Return the [x, y] coordinate for the center point of the cell that contains the specified text.  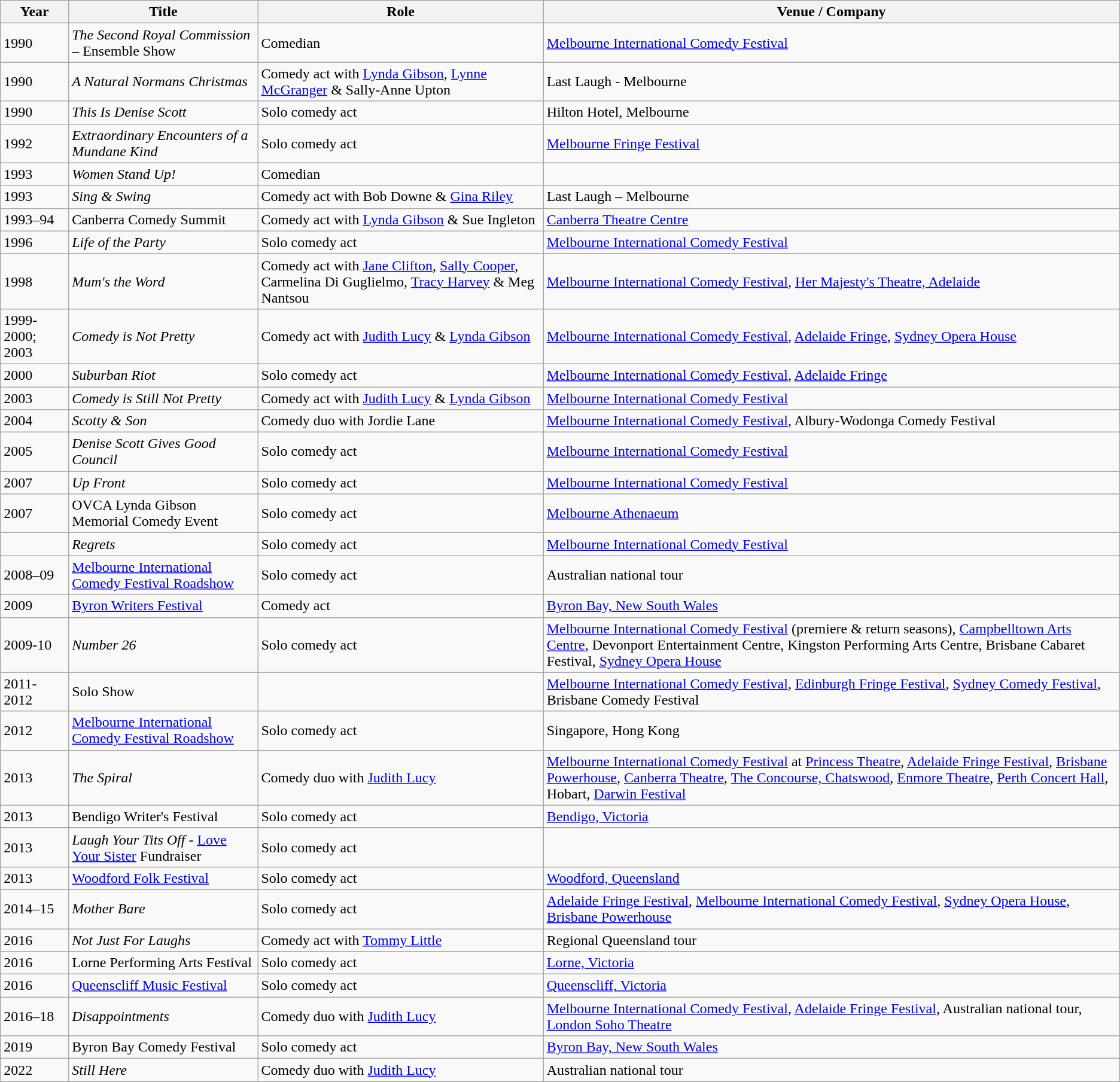
2019 [35, 1047]
2011-2012 [35, 691]
This Is Denise Scott [163, 112]
Extraordinary Encounters of a Mundane Kind [163, 144]
2008–09 [35, 575]
Melbourne International Comedy Festival, Adelaide Fringe Festival, Australian national tour, London Soho Theatre [832, 1017]
Melbourne International Comedy Festival, Adelaide Fringe [832, 375]
Melbourne Athenaeum [832, 513]
Melbourne International Comedy Festival, Albury-Wodonga Comedy Festival [832, 421]
Comedy duo with Jordie Lane [401, 421]
2016–18 [35, 1017]
Adelaide Fringe Festival, Melbourne International Comedy Festival, Sydney Opera House, Brisbane Powerhouse [832, 909]
Solo Show [163, 691]
Melbourne International Comedy Festival, Edinburgh Fringe Festival, Sydney Comedy Festival, Brisbane Comedy Festival [832, 691]
Up Front [163, 483]
Sing & Swing [163, 197]
Lorne Performing Arts Festival [163, 963]
Comedy act with Jane Clifton, Sally Cooper, Carmelina Di Guglielmo, Tracy Harvey & Meg Nantsou [401, 281]
Queenscliff, Victoria [832, 986]
Melbourne International Comedy Festival, Her Majesty's Theatre, Adelaide [832, 281]
2004 [35, 421]
Regional Queensland tour [832, 940]
Laugh Your Tits Off - Love Your Sister Fundraiser [163, 847]
Bendigo Writer's Festival [163, 816]
Woodford Folk Festival [163, 878]
Comedy act with Lynda Gibson, Lynne McGranger & Sally-Anne Upton [401, 81]
Comedy act [401, 606]
Comedy act with Bob Downe & Gina Riley [401, 197]
2009 [35, 606]
Last Laugh – Melbourne [832, 197]
Canberra Comedy Summit [163, 220]
Byron Writers Festival [163, 606]
Queenscliff Music Festival [163, 986]
Singapore, Hong Kong [832, 731]
Mother Bare [163, 909]
2012 [35, 731]
Comedy act with Lynda Gibson & Sue Ingleton [401, 220]
The Second Royal Commission – Ensemble Show [163, 43]
Disappointments [163, 1017]
Not Just For Laughs [163, 940]
1996 [35, 242]
Comedy act with Tommy Little [401, 940]
Scotty & Son [163, 421]
Role [401, 12]
Comedy is Not Pretty [163, 336]
Title [163, 12]
2000 [35, 375]
1993–94 [35, 220]
Regrets [163, 544]
2009-10 [35, 645]
2014–15 [35, 909]
1998 [35, 281]
Byron Bay Comedy Festival [163, 1047]
Mum's the Word [163, 281]
1999-2000; 2003 [35, 336]
Still Here [163, 1070]
Melbourne International Comedy Festival, Adelaide Fringe, Sydney Opera House [832, 336]
2003 [35, 398]
Bendigo, Victoria [832, 816]
A Natural Normans Christmas [163, 81]
OVCA Lynda Gibson Memorial Comedy Event [163, 513]
Year [35, 12]
Woodford, Queensland [832, 878]
The Spiral [163, 778]
Suburban Riot [163, 375]
Canberra Theatre Centre [832, 220]
1992 [35, 144]
Comedy is Still Not Pretty [163, 398]
2022 [35, 1070]
Hilton Hotel, Melbourne [832, 112]
2005 [35, 452]
Denise Scott Gives Good Council [163, 452]
Venue / Company [832, 12]
Women Stand Up! [163, 174]
Melbourne Fringe Festival [832, 144]
Lorne, Victoria [832, 963]
Number 26 [163, 645]
Life of the Party [163, 242]
Last Laugh - Melbourne [832, 81]
